Return (x, y) of the center of cell containing provided text 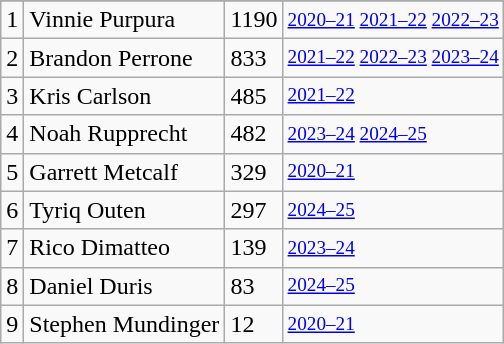
2 (12, 58)
5 (12, 172)
Kris Carlson (124, 96)
482 (254, 134)
139 (254, 248)
83 (254, 286)
Brandon Perrone (124, 58)
3 (12, 96)
2023–24 2024–25 (393, 134)
9 (12, 324)
7 (12, 248)
2021–22 2022–23 2023–24 (393, 58)
297 (254, 210)
485 (254, 96)
2021–22 (393, 96)
Stephen Mundinger (124, 324)
4 (12, 134)
329 (254, 172)
6 (12, 210)
833 (254, 58)
Noah Rupprecht (124, 134)
1 (12, 20)
Vinnie Purpura (124, 20)
2023–24 (393, 248)
Daniel Duris (124, 286)
12 (254, 324)
Garrett Metcalf (124, 172)
8 (12, 286)
Tyriq Outen (124, 210)
2020–21 2021–22 2022–23 (393, 20)
Rico Dimatteo (124, 248)
1190 (254, 20)
